Search for the cell housing the specified text and yield its [X, Y] center coordinate. 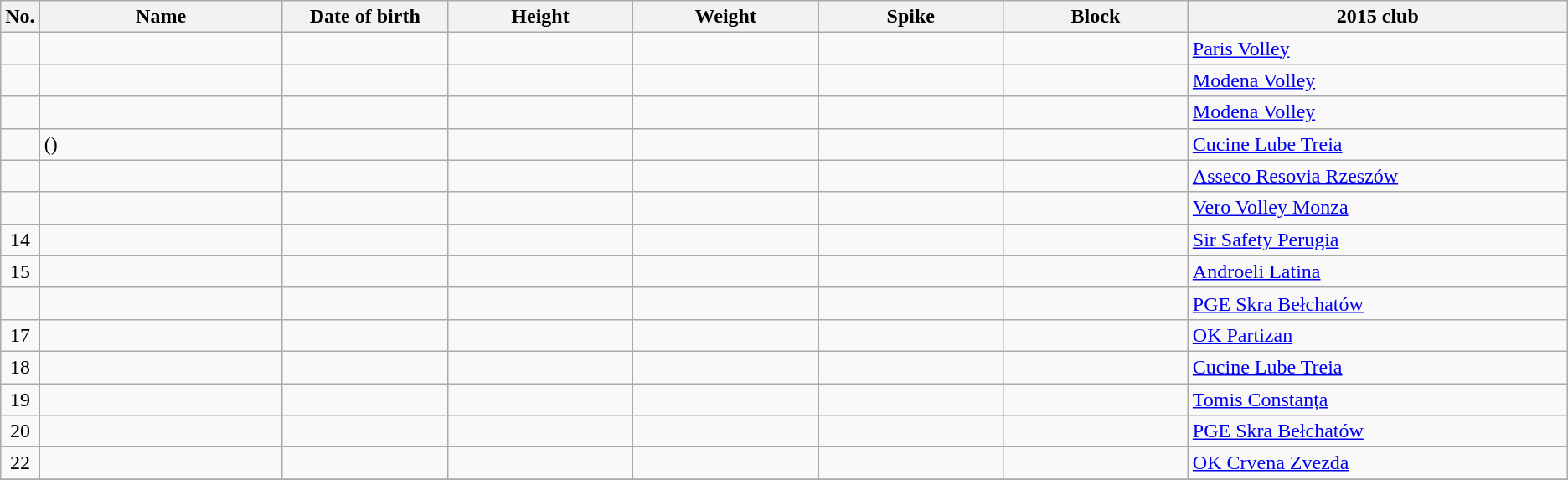
14 [20, 240]
Sir Safety Perugia [1377, 240]
Date of birth [365, 17]
18 [20, 367]
() [161, 144]
Tomis Constanța [1377, 400]
Spike [911, 17]
OK Crvena Zvezda [1377, 463]
15 [20, 271]
Weight [725, 17]
Name [161, 17]
19 [20, 400]
Vero Volley Monza [1377, 208]
OK Partizan [1377, 335]
Asseco Resovia Rzeszów [1377, 176]
Block [1096, 17]
17 [20, 335]
20 [20, 431]
No. [20, 17]
Androeli Latina [1377, 271]
Paris Volley [1377, 49]
22 [20, 463]
Height [539, 17]
2015 club [1377, 17]
